Output the (X, Y) coordinate of the center of the cell containing the given text.  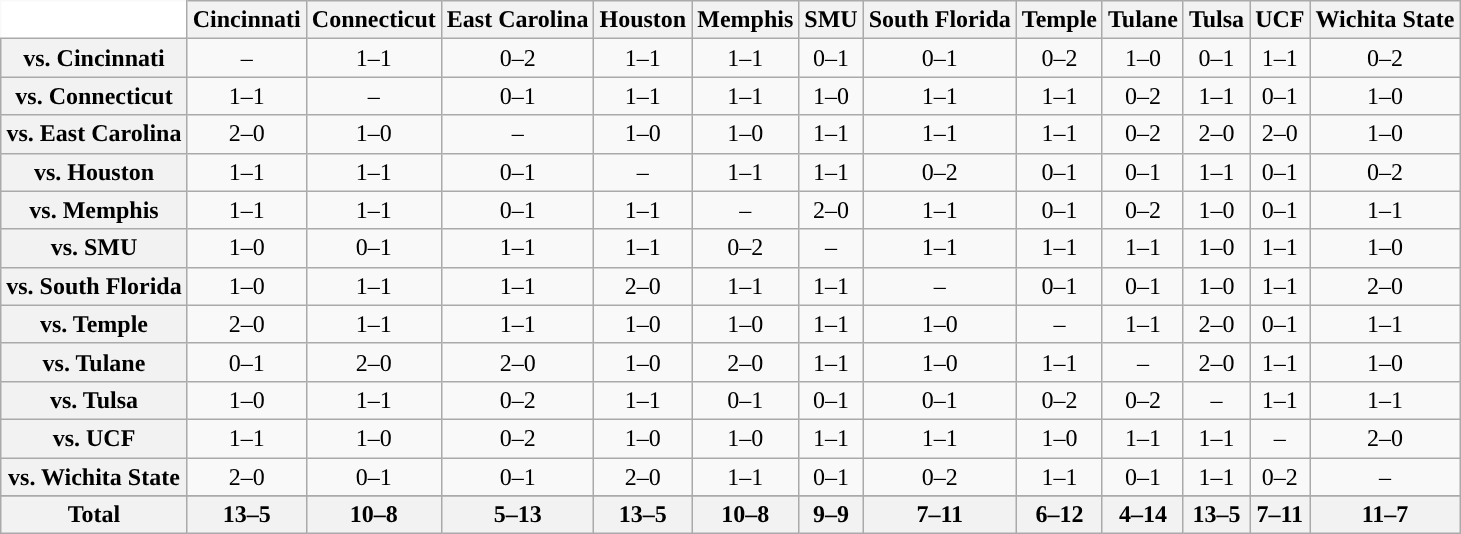
vs. SMU (94, 248)
vs. Wichita State (94, 477)
vs. South Florida (94, 286)
vs. Cincinnati (94, 58)
5–13 (518, 515)
Memphis (746, 20)
East Carolina (518, 20)
Tulsa (1216, 20)
vs. Tulsa (94, 400)
Houston (643, 20)
Temple (1059, 20)
SMU (831, 20)
Tulane (1142, 20)
vs. Temple (94, 324)
11–7 (1385, 515)
vs. Tulane (94, 362)
9–9 (831, 515)
6–12 (1059, 515)
4–14 (1142, 515)
Total (94, 515)
Connecticut (374, 20)
vs. East Carolina (94, 134)
vs. Houston (94, 172)
Wichita State (1385, 20)
South Florida (940, 20)
Cincinnati (246, 20)
vs. UCF (94, 438)
vs. Memphis (94, 210)
vs. Connecticut (94, 96)
UCF (1280, 20)
